Determine the [X, Y] coordinate at the center of the cell enclosing the given text.  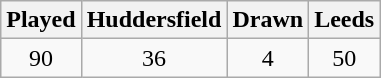
Leeds [344, 20]
Huddersfield [154, 20]
50 [344, 58]
90 [41, 58]
Drawn [268, 20]
36 [154, 58]
4 [268, 58]
Played [41, 20]
